Pinpoint the cell where the given text exists, returning its (X, Y) midpoint coordinate. 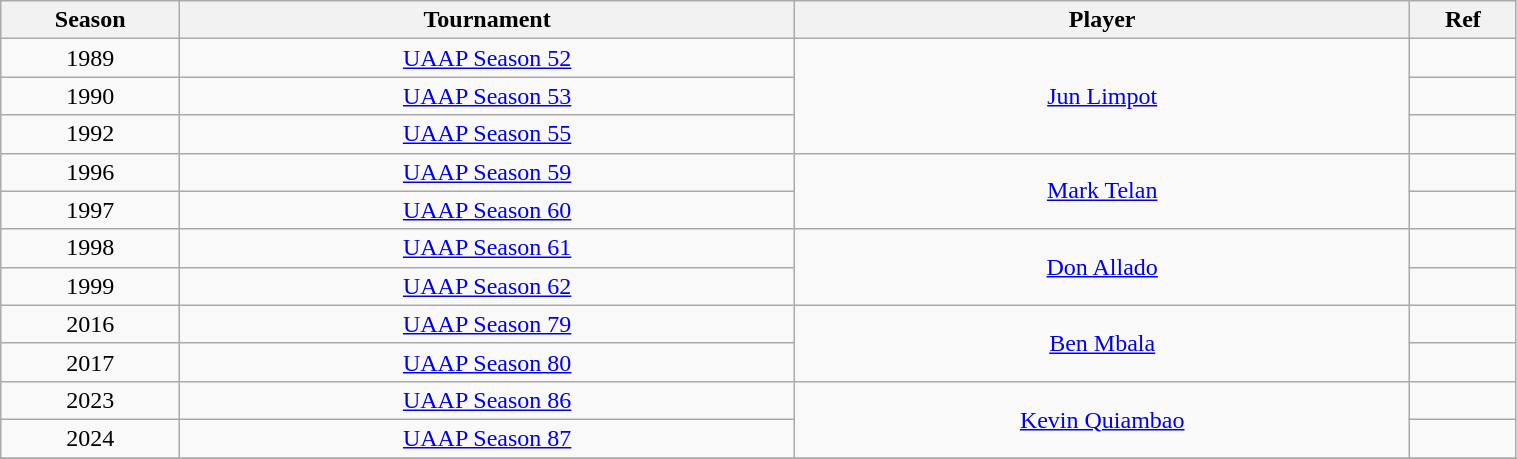
1990 (90, 96)
1996 (90, 172)
2016 (90, 324)
1998 (90, 248)
Jun Limpot (1102, 96)
Kevin Quiambao (1102, 419)
2017 (90, 362)
Tournament (488, 20)
Season (90, 20)
2024 (90, 438)
UAAP Season 60 (488, 210)
1999 (90, 286)
Don Allado (1102, 267)
UAAP Season 53 (488, 96)
1989 (90, 58)
1997 (90, 210)
UAAP Season 59 (488, 172)
UAAP Season 79 (488, 324)
1992 (90, 134)
Mark Telan (1102, 191)
Ben Mbala (1102, 343)
UAAP Season 55 (488, 134)
UAAP Season 62 (488, 286)
UAAP Season 52 (488, 58)
Ref (1463, 20)
UAAP Season 80 (488, 362)
2023 (90, 400)
UAAP Season 87 (488, 438)
UAAP Season 86 (488, 400)
UAAP Season 61 (488, 248)
Player (1102, 20)
